Determine the [X, Y] coordinate at the center of the cell enclosing the given text.  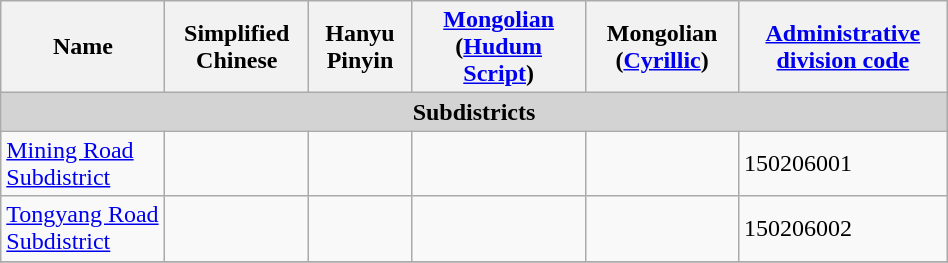
Administrative division code [842, 47]
Mongolian (Cyrillic) [662, 47]
Simplified Chinese [237, 47]
Subdistricts [474, 112]
Mongolian (Hudum Script) [498, 47]
Hanyu Pinyin [360, 47]
150206001 [842, 164]
150206002 [842, 228]
Name [83, 47]
Mining Road Subdistrict [83, 164]
Tongyang Road Subdistrict [83, 228]
